Locate the cell with the specified text and output its [X, Y] center coordinate. 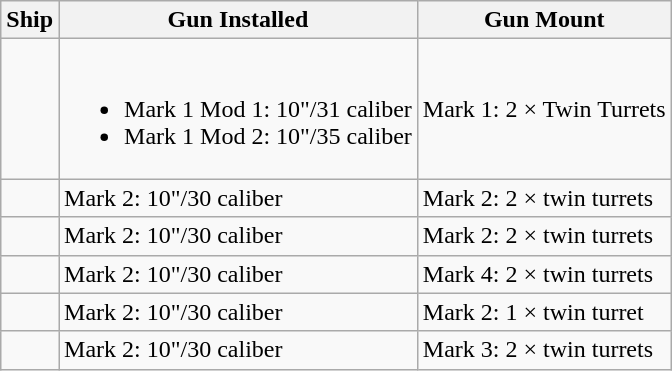
Mark 1 Mod 1: 10"/31 caliberMark 1 Mod 2: 10"/35 caliber [238, 109]
Mark 1: 2 × Twin Turrets [544, 109]
Mark 2: 1 × twin turret [544, 312]
Gun Installed [238, 20]
Gun Mount [544, 20]
Ship [30, 20]
Mark 4: 2 × twin turrets [544, 274]
Mark 3: 2 × twin turrets [544, 350]
